Provide the [x, y] coordinate of the cell's center where the given text is located.  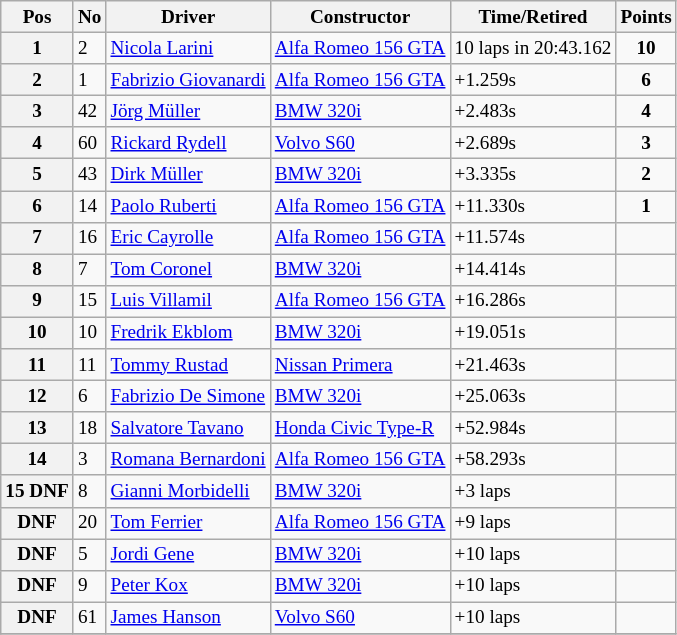
Eric Cayrolle [188, 238]
+3.335s [533, 175]
+58.293s [533, 460]
Pos [38, 17]
18 [90, 428]
Paolo Ruberti [188, 206]
Jörg Müller [188, 111]
Luis Villamil [188, 301]
43 [90, 175]
James Hanson [188, 618]
+21.463s [533, 365]
15 [90, 301]
Dirk Müller [188, 175]
10 laps in 20:43.162 [533, 48]
Driver [188, 17]
13 [38, 428]
Romana Bernardoni [188, 460]
16 [90, 238]
Constructor [360, 17]
+16.286s [533, 301]
Fabrizio Giovanardi [188, 80]
+2.689s [533, 143]
15 DNF [38, 491]
Fredrik Ekblom [188, 333]
12 [38, 396]
Tom Coronel [188, 270]
42 [90, 111]
+2.483s [533, 111]
+11.330s [533, 206]
+9 laps [533, 523]
60 [90, 143]
+52.984s [533, 428]
+1.259s [533, 80]
Fabrizio De Simone [188, 396]
Honda Civic Type-R [360, 428]
Tom Ferrier [188, 523]
Tommy Rustad [188, 365]
Gianni Morbidelli [188, 491]
+25.063s [533, 396]
20 [90, 523]
Peter Kox [188, 586]
+19.051s [533, 333]
No [90, 17]
Time/Retired [533, 17]
61 [90, 618]
Rickard Rydell [188, 143]
Salvatore Tavano [188, 428]
Nicola Larini [188, 48]
+14.414s [533, 270]
Jordi Gene [188, 554]
+11.574s [533, 238]
Points [646, 17]
+3 laps [533, 491]
Nissan Primera [360, 365]
